Identify which cell holds the provided text, then report its (X, Y) central coordinate. 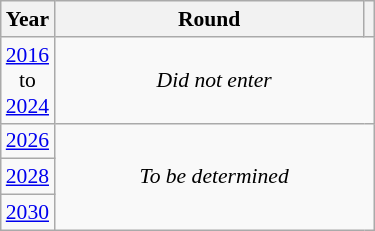
2030 (28, 213)
Did not enter (214, 80)
Year (28, 19)
Round (209, 19)
2016to2024 (28, 80)
2028 (28, 177)
To be determined (214, 176)
2026 (28, 141)
